From the cell containing the given text, extract its center point as (X, Y) coordinate. 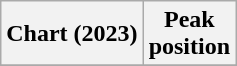
Peakposition (189, 34)
Chart (2023) (72, 34)
